Detect which cell encompasses the target text, then output its [X, Y] center coordinate. 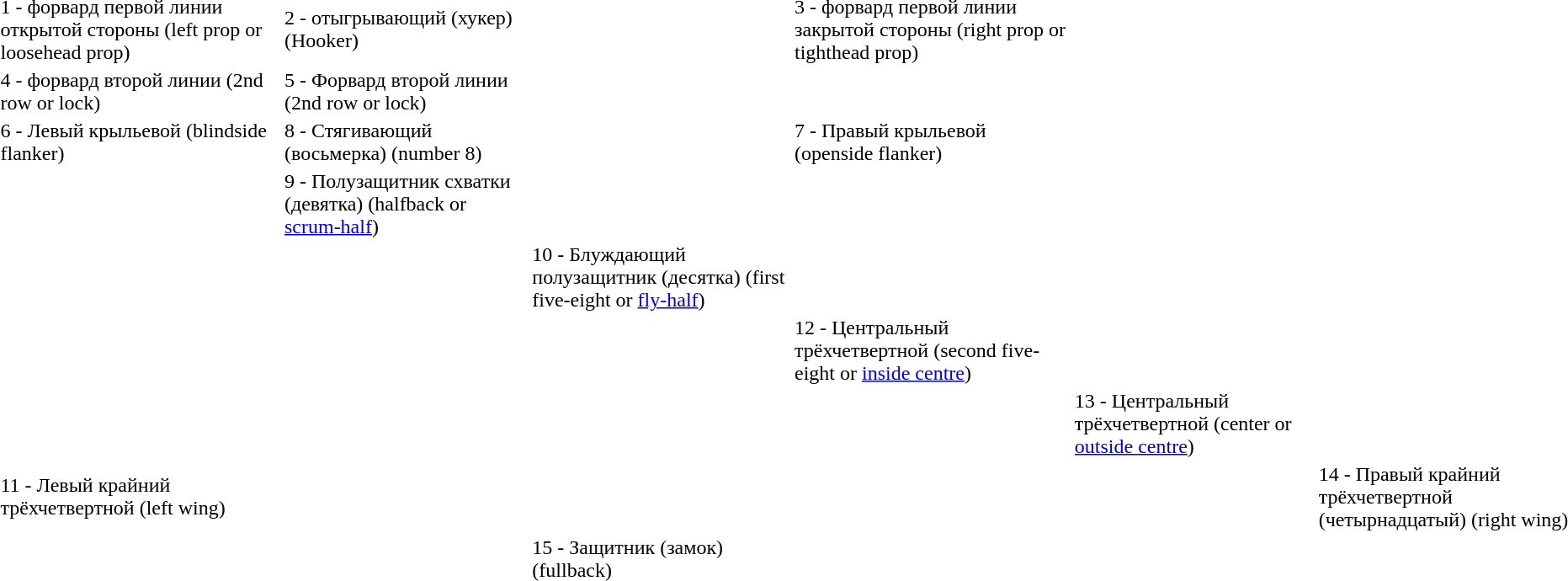
8 - Стягивающий (восьмерка) (number 8) [406, 141]
10 - Блуждающий полузащитник (десятка) (first five-eight or fly-half) [662, 277]
9 - Полузащитник схватки (девятка) (halfback or scrum-half) [406, 204]
12 - Центральный трёхчетвертной (second five-eight or inside centre) [933, 350]
5 - Форвард второй линии (2nd row or lock) [406, 91]
13 - Центральный трёхчетвертной (center or outside centre) [1193, 424]
7 - Правый крыльевой (openside flanker) [933, 141]
